Identify which cell holds the provided text, then report its (x, y) central coordinate. 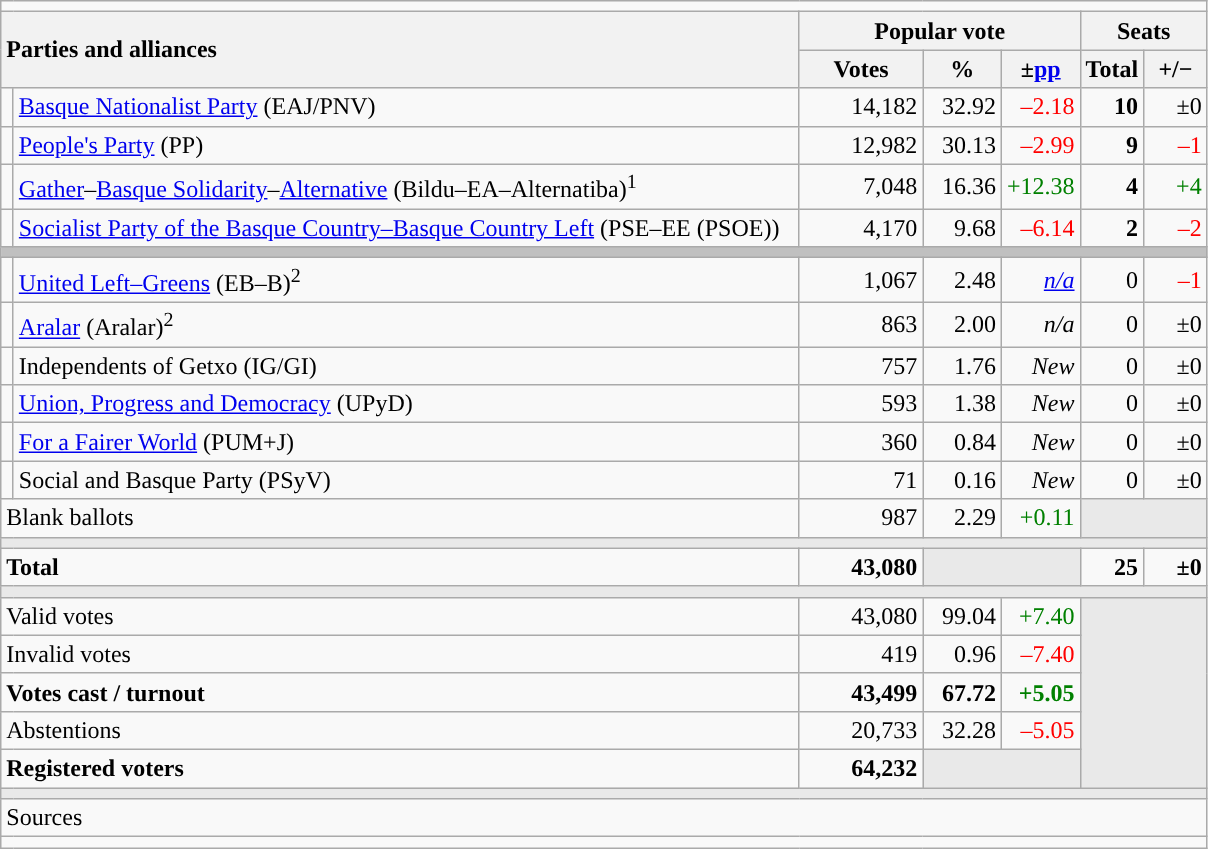
People's Party (PP) (406, 145)
2.48 (962, 280)
757 (861, 366)
0.84 (962, 442)
Votes (861, 69)
14,182 (861, 107)
–2.18 (1040, 107)
987 (861, 518)
67.72 (962, 692)
+12.38 (1040, 186)
Aralar (Aralar)2 (406, 324)
64,232 (861, 769)
+7.40 (1040, 616)
Union, Progress and Democracy (UPyD) (406, 404)
1.38 (962, 404)
United Left–Greens (EB–B)2 (406, 280)
+4 (1176, 186)
Popular vote (940, 31)
–5.05 (1040, 731)
Blank ballots (400, 518)
71 (861, 480)
4 (1112, 186)
32.92 (962, 107)
25 (1112, 567)
43,499 (861, 692)
Gather–Basque Solidarity–Alternative (Bildu–EA–Alternatiba)1 (406, 186)
1.76 (962, 366)
593 (861, 404)
12,982 (861, 145)
Abstentions (400, 731)
7,048 (861, 186)
1,067 (861, 280)
+/− (1176, 69)
9 (1112, 145)
Basque Nationalist Party (EAJ/PNV) (406, 107)
2.29 (962, 518)
863 (861, 324)
Seats (1144, 31)
Socialist Party of the Basque Country–Basque Country Left (PSE–EE (PSOE)) (406, 228)
16.36 (962, 186)
10 (1112, 107)
–6.14 (1040, 228)
9.68 (962, 228)
419 (861, 654)
4,170 (861, 228)
30.13 (962, 145)
360 (861, 442)
2.00 (962, 324)
Registered voters (400, 769)
–7.40 (1040, 654)
Valid votes (400, 616)
Votes cast / turnout (400, 692)
For a Fairer World (PUM+J) (406, 442)
+0.11 (1040, 518)
0.96 (962, 654)
–2 (1176, 228)
Social and Basque Party (PSyV) (406, 480)
Parties and alliances (400, 50)
32.28 (962, 731)
±pp (1040, 69)
20,733 (861, 731)
+5.05 (1040, 692)
0.16 (962, 480)
% (962, 69)
99.04 (962, 616)
Invalid votes (400, 654)
Sources (604, 818)
Independents of Getxo (IG/GI) (406, 366)
–2.99 (1040, 145)
2 (1112, 228)
